Find where the given text appears and provide that cell's center as (X, Y) coordinate. 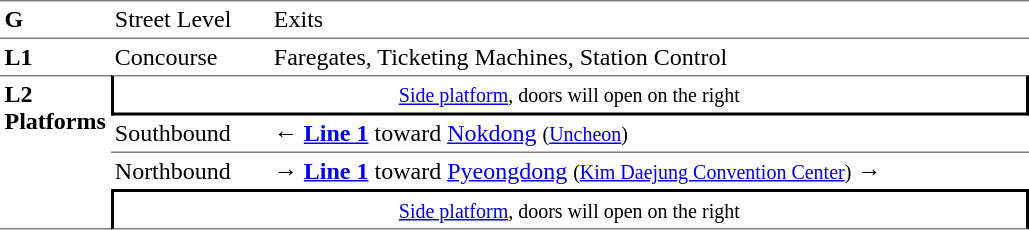
Concourse (190, 57)
Southbound (190, 135)
Faregates, Ticketing Machines, Station Control (648, 57)
G (55, 20)
Street Level (190, 20)
L1 (55, 57)
← Line 1 toward Nokdong (Uncheon) (648, 135)
L2Platforms (55, 152)
Exits (648, 20)
Northbound (190, 171)
→ Line 1 toward Pyeongdong (Kim Daejung Convention Center) → (648, 171)
